For the text-containing cell, return its midpoint in [x, y] coordinate format. 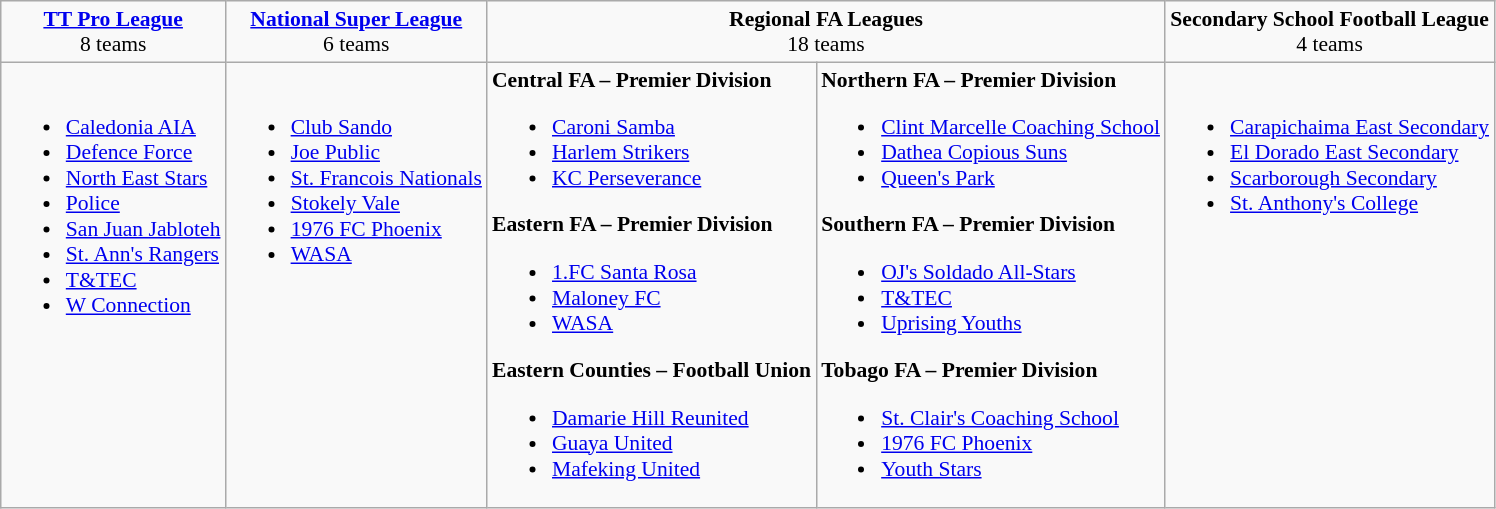
Regional FA Leagues18 teams [826, 32]
Carapichaima East SecondaryEl Dorado East SecondaryScarborough SecondarySt. Anthony's College [1330, 285]
Club SandoJoe PublicSt. Francois NationalsStokely Vale1976 FC PhoenixWASA [356, 285]
Secondary School Football League4 teams [1330, 32]
Caledonia AIADefence ForceNorth East StarsPoliceSan Juan JablotehSt. Ann's RangersT&TECW Connection [114, 285]
National Super League6 teams [356, 32]
TT Pro League8 teams [114, 32]
